Determine the (x, y) coordinate at the center of the cell enclosing the given text.  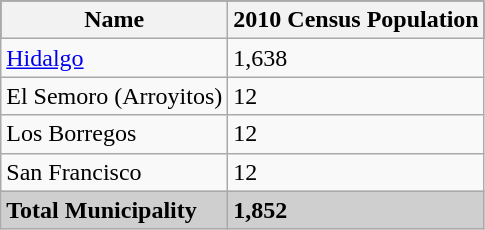
1,852 (356, 210)
El Semoro (Arroyitos) (114, 96)
Hidalgo (114, 58)
Total Municipality (114, 210)
San Francisco (114, 172)
1,638 (356, 58)
Name (114, 20)
Los Borregos (114, 134)
2010 Census Population (356, 20)
